Scan for the cell matching the given text and deliver its [X, Y] coordinate at center. 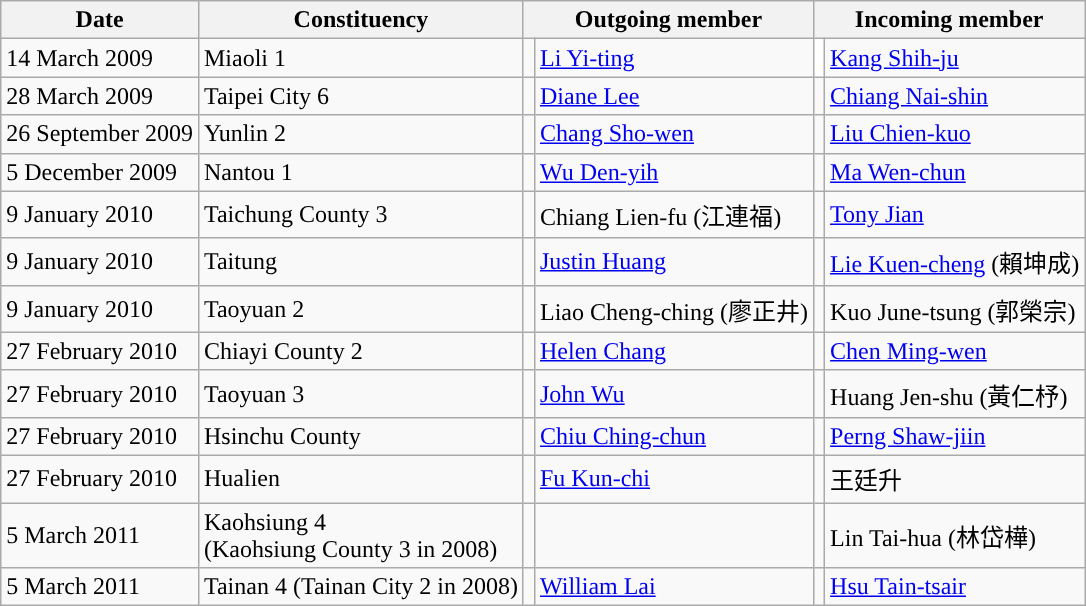
Miaoli 1 [360, 58]
Chiang Nai-shin [955, 96]
Taoyuan 3 [360, 394]
Helen Chang [674, 351]
Liu Chien-kuo [955, 134]
王廷升 [955, 478]
Fu Kun-chi [674, 478]
John Wu [674, 394]
Tainan 4 (Tainan City 2 in 2008) [360, 587]
Date [100, 20]
Li Yi-ting [674, 58]
William Lai [674, 587]
Diane Lee [674, 96]
26 September 2009 [100, 134]
Kang Shih-ju [955, 58]
Constituency [360, 20]
Chiu Ching-chun [674, 436]
Chang Sho-wen [674, 134]
Ma Wen-chun [955, 172]
Chen Ming-wen [955, 351]
Liao Cheng-ching (廖正井) [674, 308]
Huang Jen-shu (黃仁杼) [955, 394]
Yunlin 2 [360, 134]
Lin Tai-hua (林岱樺) [955, 534]
Taoyuan 2 [360, 308]
Nantou 1 [360, 172]
Lie Kuen-cheng (賴坤成) [955, 262]
Hualien [360, 478]
Chiang Lien-fu (江連福) [674, 214]
Tony Jian [955, 214]
Justin Huang [674, 262]
Hsinchu County [360, 436]
Incoming member [948, 20]
28 March 2009 [100, 96]
5 December 2009 [100, 172]
Taipei City 6 [360, 96]
Kuo June-tsung (郭榮宗) [955, 308]
Outgoing member [668, 20]
Perng Shaw-jiin [955, 436]
Hsu Tain-tsair [955, 587]
Chiayi County 2 [360, 351]
Taitung [360, 262]
Taichung County 3 [360, 214]
Kaohsiung 4(Kaohsiung County 3 in 2008) [360, 534]
Wu Den-yih [674, 172]
14 March 2009 [100, 58]
